Output the [X, Y] coordinate of the center of the cell containing the given text.  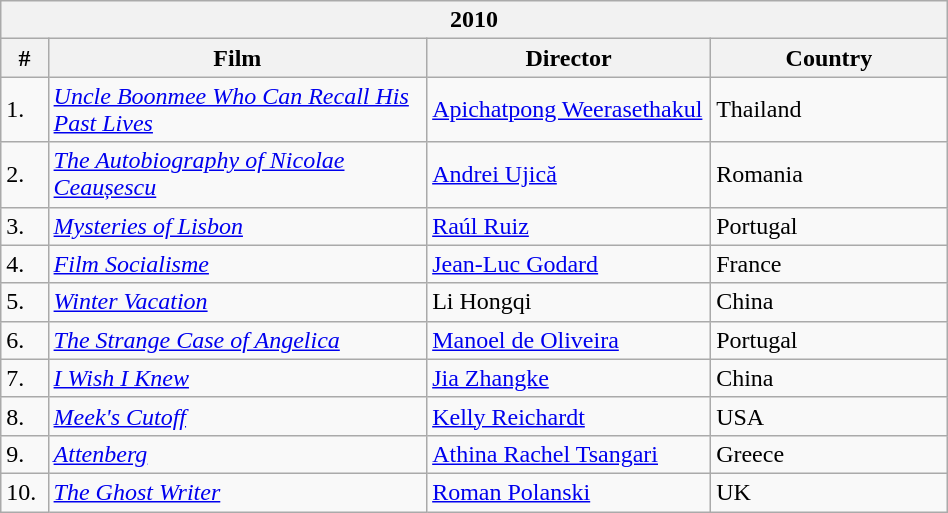
2010 [474, 20]
The Autobiography of Nicolae Ceaușescu [238, 174]
Meek's Cutoff [238, 416]
Kelly Reichardt [569, 416]
4. [24, 264]
Uncle Boonmee Who Can Recall His Past Lives [238, 110]
2. [24, 174]
France [830, 264]
Film Socialisme [238, 264]
Raúl Ruiz [569, 226]
Winter Vacation [238, 302]
Thailand [830, 110]
Athina Rachel Tsangari [569, 454]
9. [24, 454]
Andrei Ujică [569, 174]
Roman Polanski [569, 492]
The Strange Case of Angelica [238, 340]
Manoel de Oliveira [569, 340]
Li Hongqi [569, 302]
Jia Zhangke [569, 378]
Romania [830, 174]
1. [24, 110]
I Wish I Knew [238, 378]
Greece [830, 454]
USA [830, 416]
6. [24, 340]
The Ghost Writer [238, 492]
Director [569, 58]
7. [24, 378]
# [24, 58]
3. [24, 226]
Apichatpong Weerasethakul [569, 110]
Jean-Luc Godard [569, 264]
Mysteries of Lisbon [238, 226]
Attenberg [238, 454]
Film [238, 58]
Country [830, 58]
5. [24, 302]
8. [24, 416]
UK [830, 492]
10. [24, 492]
